Scan for the cell matching the given text and deliver its (X, Y) coordinate at center. 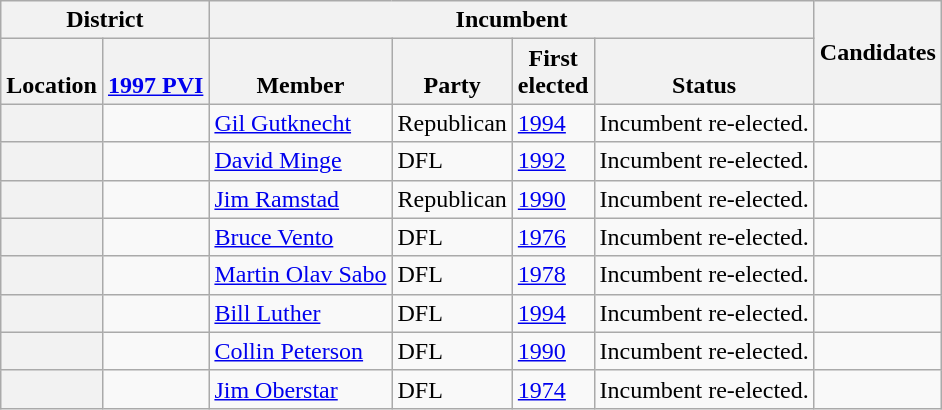
Candidates (878, 52)
Collin Peterson (300, 351)
1978 (553, 275)
1997 PVI (155, 72)
District (105, 20)
Firstelected (553, 72)
Incumbent (512, 20)
1992 (553, 161)
Gil Gutknecht (300, 123)
Location (52, 72)
Member (300, 72)
1974 (553, 389)
Status (704, 72)
David Minge (300, 161)
Jim Ramstad (300, 199)
Martin Olav Sabo (300, 275)
Bruce Vento (300, 237)
Jim Oberstar (300, 389)
1976 (553, 237)
Bill Luther (300, 313)
Party (452, 72)
